Output the [x, y] coordinate of the center of the cell containing the given text.  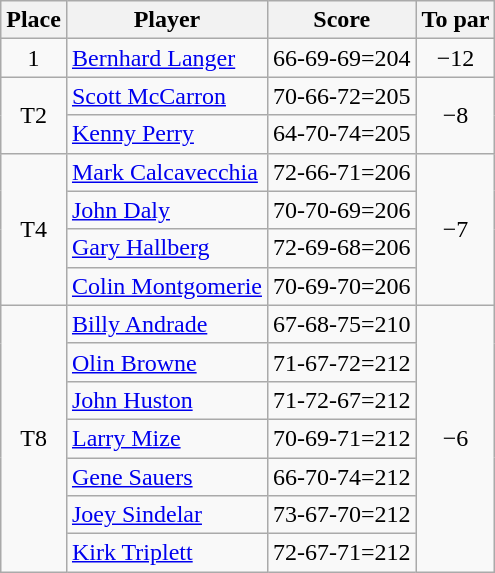
1 [34, 58]
Mark Calcavecchia [166, 172]
Billy Andrade [166, 324]
71-67-72=212 [342, 362]
Player [166, 20]
John Daly [166, 210]
Bernhard Langer [166, 58]
Kenny Perry [166, 134]
64-70-74=205 [342, 134]
Place [34, 20]
70-69-70=206 [342, 286]
Gene Sauers [166, 477]
−7 [456, 229]
Scott McCarron [166, 96]
70-69-71=212 [342, 438]
−8 [456, 115]
66-70-74=212 [342, 477]
−12 [456, 58]
70-70-69=206 [342, 210]
Kirk Triplett [166, 553]
Colin Montgomerie [166, 286]
73-67-70=212 [342, 515]
72-67-71=212 [342, 553]
T2 [34, 115]
66-69-69=204 [342, 58]
Olin Browne [166, 362]
70-66-72=205 [342, 96]
71-72-67=212 [342, 400]
72-69-68=206 [342, 248]
Gary Hallberg [166, 248]
To par [456, 20]
T4 [34, 229]
67-68-75=210 [342, 324]
72-66-71=206 [342, 172]
Joey Sindelar [166, 515]
−6 [456, 438]
T8 [34, 438]
Larry Mize [166, 438]
Score [342, 20]
John Huston [166, 400]
